Return [x, y] of the center of cell containing provided text 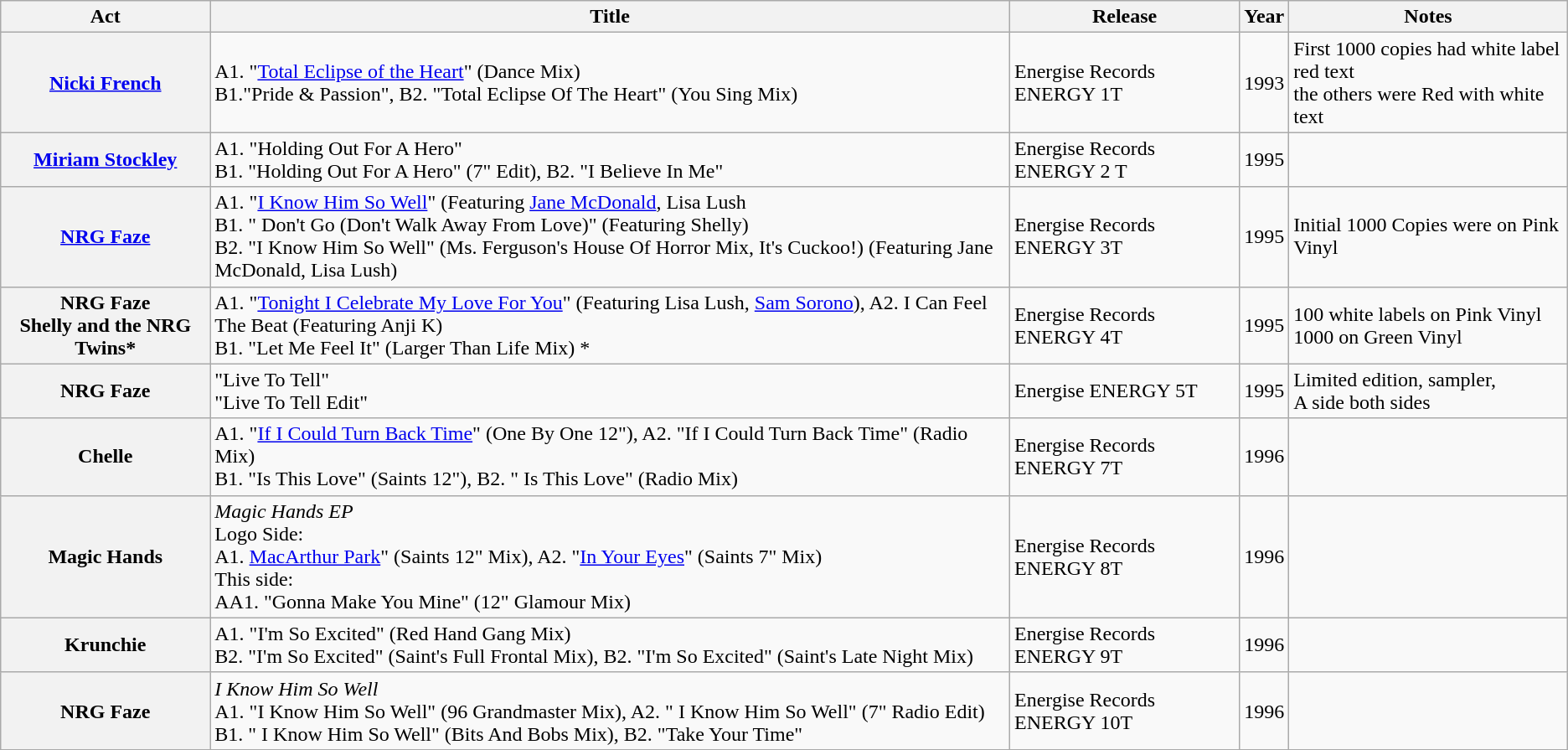
A1. "I'm So Excited" (Red Hand Gang Mix)B2. "I'm So Excited" (Saint's Full Frontal Mix), B2. "I'm So Excited" (Saint's Late Night Mix) [610, 645]
Act [106, 17]
Title [610, 17]
Nicki French [106, 82]
Krunchie [106, 645]
First 1000 copies had white label red textthe others were Red with white text [1429, 82]
Year [1265, 17]
"Live To Tell""Live To Tell Edit" [610, 391]
Limited edition, sampler,A side both sides [1429, 391]
Energise Records ENERGY 3T [1124, 236]
Energise Records ENERGY 1T [1124, 82]
A1. "Total Eclipse of the Heart" (Dance Mix)B1."Pride & Passion", B2. "Total Eclipse Of The Heart" (You Sing Mix) [610, 82]
Energise ENERGY 5T [1124, 391]
Energise Records ENERGY 8T [1124, 556]
A1. "Holding Out For A Hero"B1. "Holding Out For A Hero" (7" Edit), B2. "I Believe In Me" [610, 159]
Notes [1429, 17]
Energise Records ENERGY 10T [1124, 711]
Chelle [106, 457]
Initial 1000 Copies were on Pink Vinyl [1429, 236]
Miriam Stockley [106, 159]
Energise Records ENERGY 4T [1124, 325]
NRG FazeShelly and the NRG Twins* [106, 325]
1993 [1265, 82]
100 white labels on Pink Vinyl1000 on Green Vinyl [1429, 325]
Magic Hands [106, 556]
Energise Records ENERGY 2 T [1124, 159]
Energise Records ENERGY 7T [1124, 457]
Release [1124, 17]
Energise Records ENERGY 9T [1124, 645]
